Pinpoint the cell where the given text exists, returning its (X, Y) midpoint coordinate. 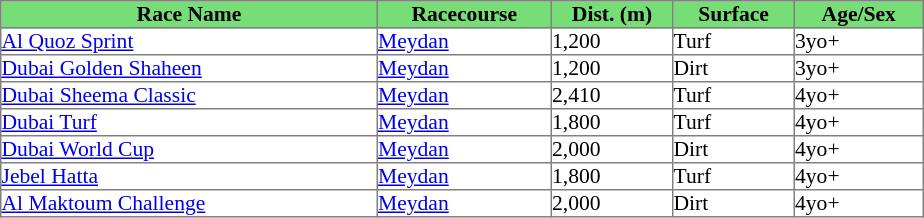
Race Name (189, 14)
Dist. (m) (612, 14)
Al Quoz Sprint (189, 42)
2,410 (612, 96)
Racecourse (464, 14)
Al Maktoum Challenge (189, 204)
Dubai Turf (189, 122)
Jebel Hatta (189, 176)
Dubai Sheema Classic (189, 96)
Dubai World Cup (189, 150)
Age/Sex (858, 14)
Surface (734, 14)
Dubai Golden Shaheen (189, 68)
